Locate the cell with the specified text and output its (x, y) center coordinate. 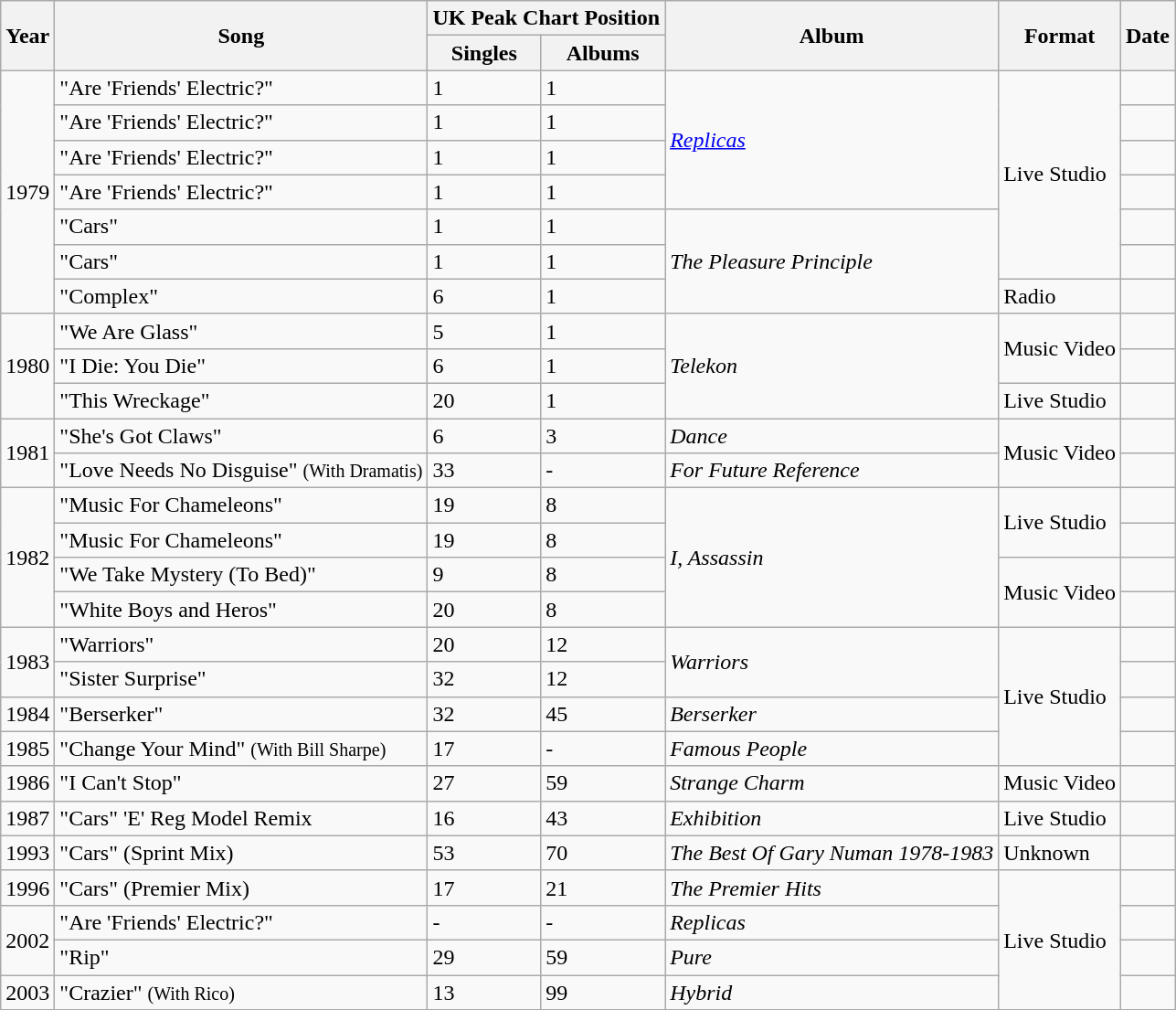
Albums (603, 53)
Dance (832, 436)
"I Die: You Die" (241, 366)
1982 (27, 558)
"Complex" (241, 296)
The Best Of Gary Numan 1978-1983 (832, 853)
Format (1060, 36)
Berserker (832, 714)
45 (603, 714)
99 (603, 992)
1979 (27, 192)
3 (603, 436)
"Cars" 'E' Reg Model Remix (241, 818)
Telekon (832, 366)
21 (603, 888)
Strange Charm (832, 783)
33 (484, 471)
70 (603, 853)
53 (484, 853)
Unknown (1060, 853)
For Future Reference (832, 471)
Famous People (832, 749)
16 (484, 818)
"Warriors" (241, 644)
Hybrid (832, 992)
5 (484, 331)
1983 (27, 662)
UK Peak Chart Position (546, 18)
Song (241, 36)
Year (27, 36)
"I Can't Stop" (241, 783)
Exhibition (832, 818)
"Change Your Mind" (With Bill Sharpe) (241, 749)
1981 (27, 453)
29 (484, 957)
Warriors (832, 662)
I, Assassin (832, 558)
"Berserker" (241, 714)
"Cars" (Sprint Mix) (241, 853)
The Pleasure Principle (832, 261)
"Rip" (241, 957)
"This Wreckage" (241, 400)
1993 (27, 853)
"Sister Surprise" (241, 679)
"Crazier" (With Rico) (241, 992)
43 (603, 818)
2002 (27, 940)
27 (484, 783)
1996 (27, 888)
Singles (484, 53)
1986 (27, 783)
2003 (27, 992)
1980 (27, 366)
1987 (27, 818)
"We Are Glass" (241, 331)
9 (484, 575)
Radio (1060, 296)
1985 (27, 749)
Date (1148, 36)
1984 (27, 714)
"We Take Mystery (To Bed)" (241, 575)
13 (484, 992)
The Premier Hits (832, 888)
"Love Needs No Disguise" (With Dramatis) (241, 471)
"Cars" (Premier Mix) (241, 888)
Album (832, 36)
"White Boys and Heros" (241, 610)
"She's Got Claws" (241, 436)
Pure (832, 957)
